Scan for the cell matching the given text and deliver its [X, Y] coordinate at center. 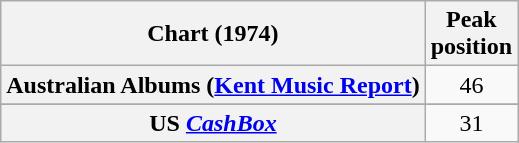
46 [471, 85]
Australian Albums (Kent Music Report) [213, 85]
31 [471, 123]
Peakposition [471, 34]
Chart (1974) [213, 34]
US CashBox [213, 123]
